Pinpoint the cell where the given text exists, returning its [X, Y] midpoint coordinate. 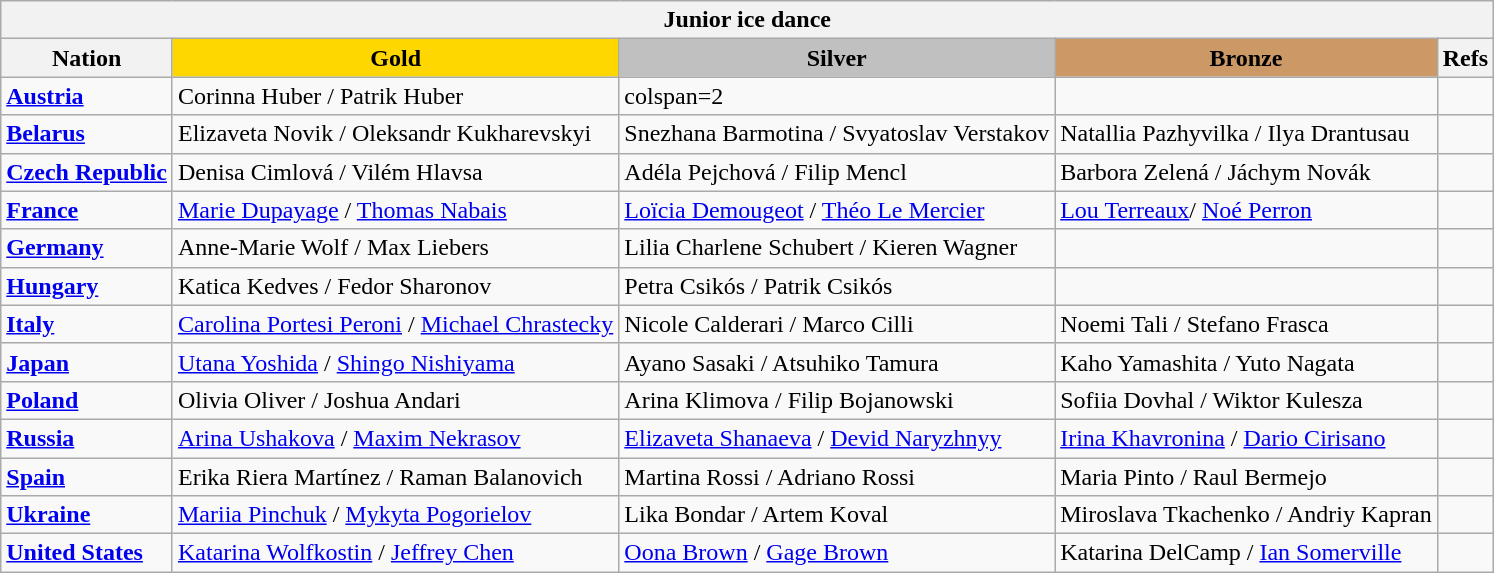
Anne-Marie Wolf / Max Liebers [395, 248]
Ayano Sasaki / Atsuhiko Tamura [837, 362]
Bronze [1246, 58]
Italy [87, 324]
Ukraine [87, 515]
Katarina Wolfkostin / Jeffrey Chen [395, 553]
Maria Pinto / Raul Bermejo [1246, 477]
Martina Rossi / Adriano Rossi [837, 477]
Mariia Pinchuk / Mykyta Pogorielov [395, 515]
Belarus [87, 134]
Arina Klimova / Filip Bojanowski [837, 400]
Carolina Portesi Peroni / Michael Chrastecky [395, 324]
Utana Yoshida / Shingo Nishiyama [395, 362]
Spain [87, 477]
Hungary [87, 286]
Kaho Yamashita / Yuto Nagata [1246, 362]
Refs [1465, 58]
Corinna Huber / Patrik Huber [395, 96]
colspan=2 [837, 96]
Japan [87, 362]
Oona Brown / Gage Brown [837, 553]
Katica Kedves / Fedor Sharonov [395, 286]
Lilia Charlene Schubert / Kieren Wagner [837, 248]
Austria [87, 96]
Loïcia Demougeot / Théo Le Mercier [837, 210]
Junior ice dance [748, 20]
Natallia Pazhyvilka / Ilya Drantusau [1246, 134]
Barbora Zelená / Jáchym Novák [1246, 172]
Arina Ushakova / Maxim Nekrasov [395, 438]
Elizaveta Novik / Oleksandr Kukharevskyi [395, 134]
Elizaveta Shanaeva / Devid Naryzhnyy [837, 438]
France [87, 210]
Silver [837, 58]
Noemi Tali / Stefano Frasca [1246, 324]
Nicole Calderari / Marco Cilli [837, 324]
Snezhana Barmotina / Svyatoslav Verstakov [837, 134]
Lika Bondar / Artem Koval [837, 515]
Poland [87, 400]
Czech Republic [87, 172]
Miroslava Tkachenko / Andriy Kapran [1246, 515]
Nation [87, 58]
Erika Riera Martínez / Raman Balanovich [395, 477]
Petra Csikós / Patrik Csikós [837, 286]
Germany [87, 248]
Katarina DelCamp / Ian Somerville [1246, 553]
Russia [87, 438]
Sofiia Dovhal / Wiktor Kulesza [1246, 400]
Olivia Oliver / Joshua Andari [395, 400]
Adéla Pejchová / Filip Mencl [837, 172]
United States [87, 553]
Gold [395, 58]
Marie Dupayage / Thomas Nabais [395, 210]
Irina Khavronina / Dario Cirisano [1246, 438]
Denisa Cimlová / Vilém Hlavsa [395, 172]
Lou Terreaux/ Noé Perron [1246, 210]
